Search for the cell housing the specified text and yield its [x, y] center coordinate. 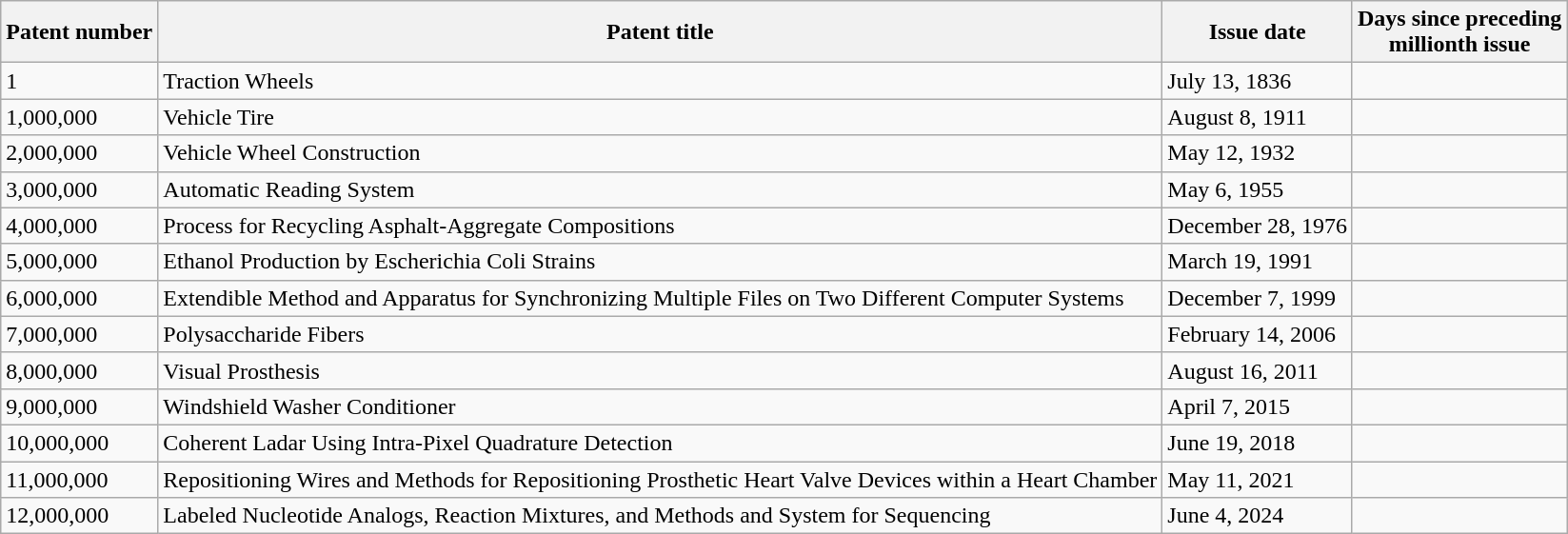
July 13, 1836 [1258, 81]
9,000,000 [80, 406]
Automatic Reading System [661, 189]
1 [80, 81]
Issue date [1258, 32]
Process for Recycling Asphalt-Aggregate Compositions [661, 226]
3,000,000 [80, 189]
December 28, 1976 [1258, 226]
2,000,000 [80, 153]
Days since preceding millionth issue [1459, 32]
7,000,000 [80, 334]
August 8, 1911 [1258, 117]
8,000,000 [80, 370]
Patent number [80, 32]
Ethanol Production by Escherichia Coli Strains [661, 262]
Coherent Ladar Using Intra-Pixel Quadrature Detection [661, 443]
Extendible Method and Apparatus for Synchronizing Multiple Files on Two Different Computer Systems [661, 298]
December 7, 1999 [1258, 298]
February 14, 2006 [1258, 334]
Visual Prosthesis [661, 370]
Polysaccharide Fibers [661, 334]
5,000,000 [80, 262]
Vehicle Tire [661, 117]
Patent title [661, 32]
August 16, 2011 [1258, 370]
May 6, 1955 [1258, 189]
June 19, 2018 [1258, 443]
12,000,000 [80, 516]
6,000,000 [80, 298]
10,000,000 [80, 443]
June 4, 2024 [1258, 516]
May 11, 2021 [1258, 479]
Windshield Washer Conditioner [661, 406]
Labeled Nucleotide Analogs, Reaction Mixtures, and Methods and System for Sequencing [661, 516]
March 19, 1991 [1258, 262]
Vehicle Wheel Construction [661, 153]
4,000,000 [80, 226]
Traction Wheels [661, 81]
Repositioning Wires and Methods for Repositioning Prosthetic Heart Valve Devices within a Heart Chamber [661, 479]
April 7, 2015 [1258, 406]
1,000,000 [80, 117]
11,000,000 [80, 479]
May 12, 1932 [1258, 153]
